Locate the cell with the specified text and output its (X, Y) center coordinate. 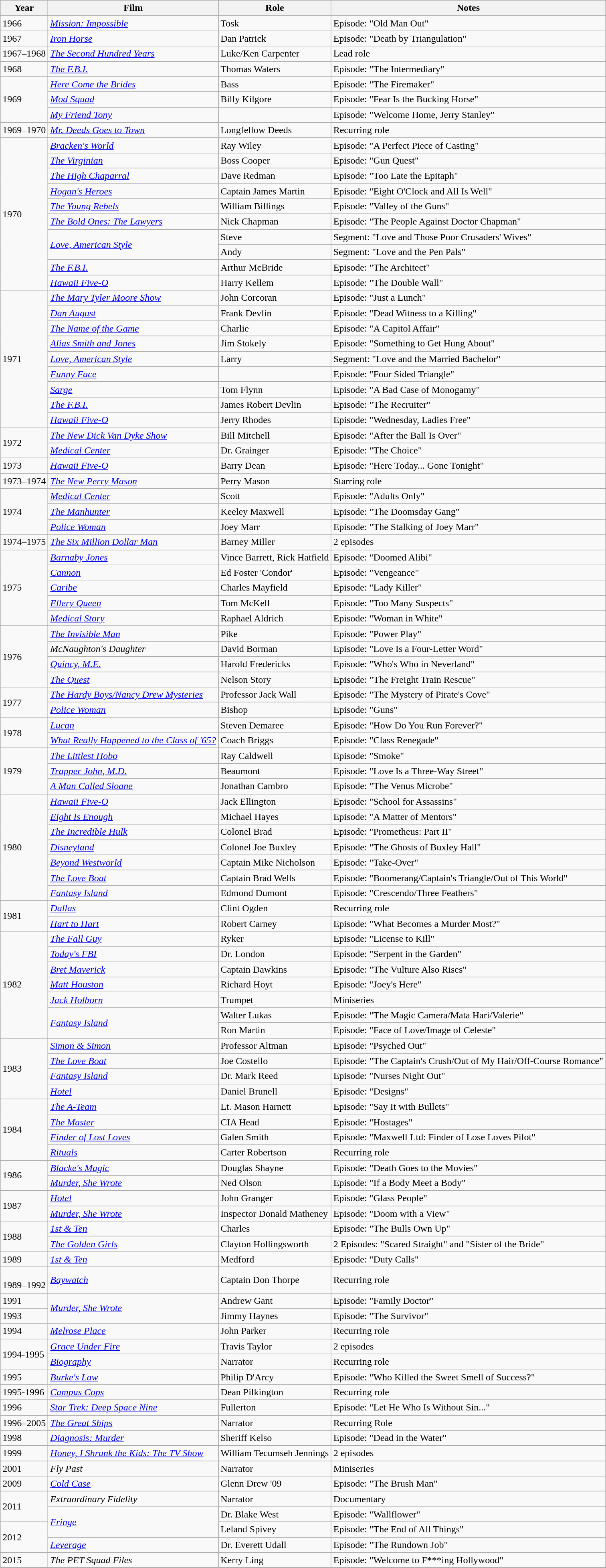
A Man Called Sloane (133, 786)
Burke's Law (133, 1377)
1983 (24, 1068)
Trumpet (275, 1000)
Episode: "School for Assassins" (468, 801)
Starring role (468, 481)
Episode: "Wednesday, Ladies Free" (468, 420)
Episode: "Adults Only" (468, 496)
Lucan (133, 725)
Bill Mitchell (275, 435)
Episode: "Crescendo/Three Feathers" (468, 893)
Andrew Gant (275, 1301)
Caribe (133, 588)
Episode: "The Bulls Own Up" (468, 1229)
Professor Jack Wall (275, 695)
Episode: "The Magic Camera/Mata Hari/Valerie" (468, 1015)
Episode: "Class Renegade" (468, 741)
Ron Martin (275, 1030)
Billy Kilgore (275, 99)
Episode: "Death Goes to the Movies" (468, 1168)
Blacke's Magic (133, 1168)
Star Trek: Deep Space Nine (133, 1407)
Episode: "A Bad Case of Monogamy" (468, 389)
Raphael Aldrich (275, 618)
Captain Don Thorpe (275, 1280)
Episode: "A Perfect Piece of Casting" (468, 145)
Episode: "The Recruiter" (468, 405)
The Name of the Game (133, 328)
1995 (24, 1377)
Kerry Ling (275, 1560)
Episode: "A Capitol Affair" (468, 328)
Episode: "What Becomes a Murder Most?" (468, 923)
Ellery Queen (133, 603)
Episode: "Too Late the Epitaph" (468, 176)
Harry Kellem (275, 283)
Professor Altman (275, 1046)
Arthur McBride (275, 267)
1995-1996 (24, 1392)
Ray Wiley (275, 145)
Episode: "Take-Over" (468, 862)
Fullerton (275, 1407)
William Billings (275, 206)
1974–1975 (24, 542)
Episode: "Who's Who in Neverland" (468, 664)
2011 (24, 1507)
Episode: "The Double Wall" (468, 283)
The A-Team (133, 1107)
Tosk (275, 23)
Bret Maverick (133, 969)
Segment: "Love and Those Poor Crusaders' Wives" (468, 237)
Captain James Martin (275, 191)
1972 (24, 443)
Episode: "Prometheus: Part II" (468, 832)
The Master (133, 1122)
1976 (24, 656)
1966 (24, 23)
The Manhunter (133, 512)
Boss Cooper (275, 160)
Travis Taylor (275, 1346)
Michael Hayes (275, 817)
Role (275, 8)
Episode: "How Do You Run Forever?" (468, 725)
Daniel Brunell (275, 1091)
Sheriff Kelso (275, 1438)
Robert Carney (275, 923)
The Virginian (133, 160)
The Quest (133, 680)
Recurring Role (468, 1423)
Ned Olson (275, 1183)
James Robert Devlin (275, 405)
Episode: "The Survivor" (468, 1316)
Baywatch (133, 1280)
Dan August (133, 313)
John Granger (275, 1198)
Episode: "The Rundown Job" (468, 1545)
Frank Devlin (275, 313)
Beyond Westworld (133, 862)
Tom McKell (275, 603)
Tom Flynn (275, 389)
Episode: "Power Play" (468, 633)
CIA Head (275, 1122)
2001 (24, 1469)
Charles (275, 1229)
Extraordinary Fidelity (133, 1499)
1968 (24, 69)
Episode: "The Captain's Crush/Out of My Hair/Off-Course Romance" (468, 1061)
2 Episodes: "Scared Straight" and "Sister of the Bride" (468, 1244)
Episode: "The People Against Doctor Chapman" (468, 222)
Mr. Deeds Goes to Town (133, 130)
The Second Hundred Years (133, 54)
1999 (24, 1453)
Joe Costello (275, 1061)
Episode: "Too Many Suspects" (468, 603)
Episode: "Love Is a Three-Way Street" (468, 771)
Episode: "Old Man Out" (468, 23)
Episode: "The Mystery of Pirate's Cove" (468, 695)
What Really Happened to the Class of '65? (133, 741)
2015 (24, 1560)
Mod Squad (133, 99)
Episode: "Doomed Alibi" (468, 557)
Clayton Hollingsworth (275, 1244)
The PET Squad Files (133, 1560)
Episode: "The Choice" (468, 451)
Hart to Hart (133, 923)
Perry Mason (275, 481)
Grace Under Fire (133, 1346)
Andy (275, 252)
John Parker (275, 1331)
Finder of Lost Loves (133, 1137)
Ray Caldwell (275, 756)
1993 (24, 1316)
Episode: "Welcome to F***ing Hollywood" (468, 1560)
Episode: "Family Doctor" (468, 1301)
Edmond Dumont (275, 893)
1979 (24, 771)
The Invisible Man (133, 633)
Episode: "Nurses Night Out" (468, 1076)
Dallas (133, 908)
Episode: "Joey's Here" (468, 985)
1989–1992 (24, 1280)
The Fall Guy (133, 939)
Beaumont (275, 771)
Lead role (468, 54)
Notes (468, 8)
1967–1968 (24, 54)
Honey, I Shrunk the Kids: The TV Show (133, 1453)
Episode: "The Brush Man" (468, 1484)
Matt Houston (133, 985)
Episode: "Welcome Home, Jerry Stanley" (468, 115)
Glenn Drew '09 (275, 1484)
Carter Robertson (275, 1152)
Episode: "The Freight Train Rescue" (468, 680)
Dr. Blake West (275, 1514)
Segment: "Love and the Married Bachelor" (468, 359)
Episode: "Duty Calls" (468, 1259)
Nick Chapman (275, 222)
Sarge (133, 389)
Jack Holborn (133, 1000)
Episode: "Doom with a View" (468, 1214)
Fly Past (133, 1469)
Episode: "The Ghosts of Buxley Hall" (468, 847)
Mission: Impossible (133, 23)
Episode: "Here Today... Gone Tonight" (468, 466)
Iron Horse (133, 38)
Episode: "Love Is a Four-Letter Word" (468, 649)
Barney Miller (275, 542)
Joey Marr (275, 527)
Episode: "A Matter of Mentors" (468, 817)
Episode: "Wallflower" (468, 1514)
Jonathan Cambro (275, 786)
Diagnosis: Murder (133, 1438)
Episode: "Dead Witness to a Killing" (468, 313)
Disneyland (133, 847)
1987 (24, 1206)
Campus Cops (133, 1392)
1977 (24, 702)
Medford (275, 1259)
Ryker (275, 939)
1989 (24, 1259)
Episode: "Vengeance" (468, 573)
Bass (275, 84)
Vince Barrett, Rick Hatfield (275, 557)
Episode: "Something to Get Hung About" (468, 344)
Episode: "Who Killed the Sweet Smell of Success?" (468, 1377)
The Littlest Hobo (133, 756)
Dr. London (275, 954)
The Incredible Hulk (133, 832)
1994 (24, 1331)
Episode: "Dead in the Water" (468, 1438)
Captain Brad Wells (275, 878)
Biography (133, 1362)
John Corcoran (275, 298)
Episode: "The Doomsday Gang" (468, 512)
Dan Patrick (275, 38)
Episode: "Lady Killer" (468, 588)
Episode: "Fear Is the Bucking Horse" (468, 99)
Dave Redman (275, 176)
Douglas Shayne (275, 1168)
Dean Pilkington (275, 1392)
Lt. Mason Harnett (275, 1107)
The Bold Ones: The Lawyers (133, 222)
David Borman (275, 649)
1967 (24, 38)
Nelson Story (275, 680)
Episode: "The Architect" (468, 267)
Episode: "The End of All Things" (468, 1530)
Charlie (275, 328)
Medical Story (133, 618)
1971 (24, 359)
Episode: "Let He Who Is Without Sin..." (468, 1407)
Episode: "Just a Lunch" (468, 298)
Captain Dawkins (275, 969)
Captain Mike Nicholson (275, 862)
Episode: "Face of Love/Image of Celeste" (468, 1030)
Steve (275, 237)
1996 (24, 1407)
Episode: "Death by Triangulation" (468, 38)
Alias Smith and Jones (133, 344)
Episode: "Valley of the Guns" (468, 206)
Episode: "Gun Quest" (468, 160)
1978 (24, 733)
Episode: "After the Ball Is Over" (468, 435)
McNaughton's Daughter (133, 649)
1996–2005 (24, 1423)
Eight Is Enough (133, 817)
1994-1995 (24, 1354)
The Hardy Boys/Nancy Drew Mysteries (133, 695)
Galen Smith (275, 1137)
Cold Case (133, 1484)
Episode: "The Stalking of Joey Marr" (468, 527)
Trapper John, M.D. (133, 771)
Richard Hoyt (275, 985)
1973–1974 (24, 481)
Episode: "Designs" (468, 1091)
Ed Foster 'Condor' (275, 573)
Clint Ogden (275, 908)
William Tecumseh Jennings (275, 1453)
Bishop (275, 710)
Leland Spivey (275, 1530)
Cannon (133, 573)
Jerry Rhodes (275, 420)
Steven Demaree (275, 725)
Episode: "Eight O'Clock and All Is Well" (468, 191)
Quincy, M.E. (133, 664)
Charles Mayfield (275, 588)
Dr. Everett Udall (275, 1545)
Episode: "Smoke" (468, 756)
1984 (24, 1129)
Hogan's Heroes (133, 191)
Dr. Grainger (275, 451)
Episode: "Serpent in the Garden" (468, 954)
Rituals (133, 1152)
Episode: "The Firemaker" (468, 84)
Larry (275, 359)
1981 (24, 916)
Year (24, 8)
Pike (275, 633)
The Mary Tyler Moore Show (133, 298)
The New Perry Mason (133, 481)
Keeley Maxwell (275, 512)
Coach Briggs (275, 741)
Episode: "Glass People" (468, 1198)
Jim Stokely (275, 344)
1982 (24, 985)
Documentary (468, 1499)
Barry Dean (275, 466)
Melrose Place (133, 1331)
2012 (24, 1537)
The Young Rebels (133, 206)
Episode: "Say It with Bullets" (468, 1107)
Dr. Mark Reed (275, 1076)
Episode: "Woman in White" (468, 618)
1988 (24, 1236)
Episode: "If a Body Meet a Body" (468, 1183)
The Golden Girls (133, 1244)
Colonel Joe Buxley (275, 847)
Barnaby Jones (133, 557)
Episode: "Hostages" (468, 1122)
Leverage (133, 1545)
Jimmy Haynes (275, 1316)
The Six Million Dollar Man (133, 542)
1969–1970 (24, 130)
1975 (24, 588)
Today's FBI (133, 954)
Episode: "Psyched Out" (468, 1046)
The High Chaparral (133, 176)
Bracken's World (133, 145)
1998 (24, 1438)
Colonel Brad (275, 832)
Simon & Simon (133, 1046)
Funny Face (133, 374)
1973 (24, 466)
Philip D'Arcy (275, 1377)
Luke/Ken Carpenter (275, 54)
Jack Ellington (275, 801)
Episode: "Guns" (468, 710)
Scott (275, 496)
1991 (24, 1301)
1986 (24, 1175)
Episode: "The Intermediary" (468, 69)
Episode: "Maxwell Ltd: Finder of Lose Loves Pilot" (468, 1137)
Episode: "Four Sided Triangle" (468, 374)
Fringe (133, 1522)
1974 (24, 512)
Segment: "Love and the Pen Pals" (468, 252)
Thomas Waters (275, 69)
2009 (24, 1484)
Episode: "Boomerang/Captain's Triangle/Out of This World" (468, 878)
Harold Fredericks (275, 664)
My Friend Tony (133, 115)
Walter Lukas (275, 1015)
The New Dick Van Dyke Show (133, 435)
1970 (24, 214)
Longfellow Deeds (275, 130)
The Great Ships (133, 1423)
Episode: "The Vulture Also Rises" (468, 969)
1980 (24, 847)
Episode: "License to Kill" (468, 939)
Episode: "The Venus Microbe" (468, 786)
Here Come the Brides (133, 84)
1969 (24, 99)
Film (133, 8)
Inspector Donald Matheney (275, 1214)
